For the text-containing cell, return its midpoint in [X, Y] coordinate format. 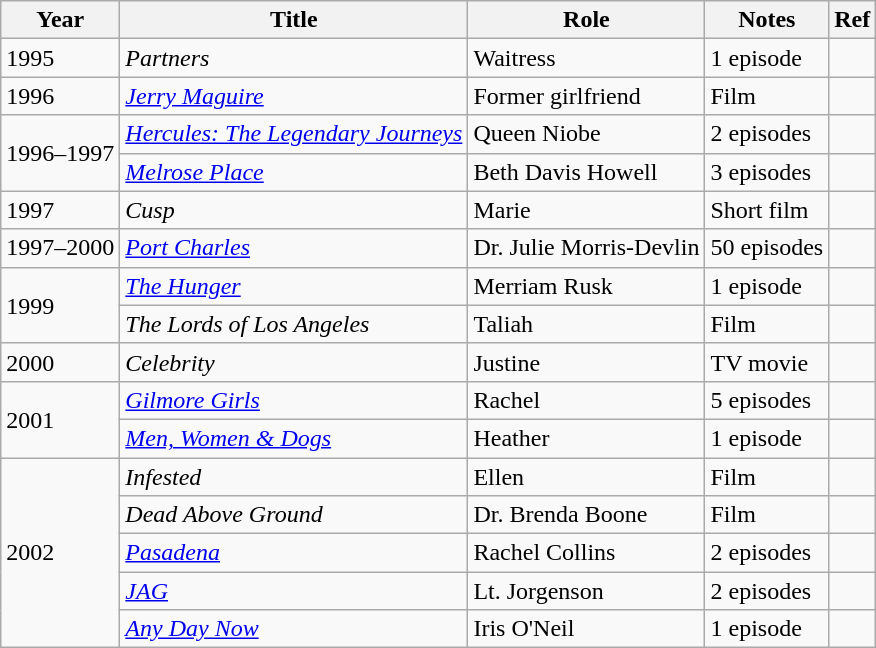
Title [294, 20]
Rachel Collins [586, 553]
Notes [767, 20]
The Lords of Los Angeles [294, 324]
50 episodes [767, 248]
1997 [60, 210]
Gilmore Girls [294, 400]
Port Charles [294, 248]
Year [60, 20]
Hercules: The Legendary Journeys [294, 134]
Any Day Now [294, 629]
2002 [60, 553]
Dead Above Ground [294, 515]
Jerry Maguire [294, 96]
Queen Niobe [586, 134]
Merriam Rusk [586, 286]
Melrose Place [294, 172]
Beth Davis Howell [586, 172]
1999 [60, 305]
1995 [60, 58]
Waitress [586, 58]
Celebrity [294, 362]
Former girlfriend [586, 96]
1997–2000 [60, 248]
Taliah [586, 324]
Dr. Julie Morris-Devlin [586, 248]
Infested [294, 477]
2001 [60, 419]
Cusp [294, 210]
Rachel [586, 400]
1996 [60, 96]
Short film [767, 210]
5 episodes [767, 400]
Pasadena [294, 553]
2000 [60, 362]
1996–1997 [60, 153]
Men, Women & Dogs [294, 438]
Justine [586, 362]
Ellen [586, 477]
Ref [852, 20]
Partners [294, 58]
Dr. Brenda Boone [586, 515]
Iris O'Neil [586, 629]
Marie [586, 210]
Lt. Jorgenson [586, 591]
The Hunger [294, 286]
Heather [586, 438]
TV movie [767, 362]
JAG [294, 591]
3 episodes [767, 172]
Role [586, 20]
